Extract the [X, Y] coordinate from the center of the cell holding the provided text.  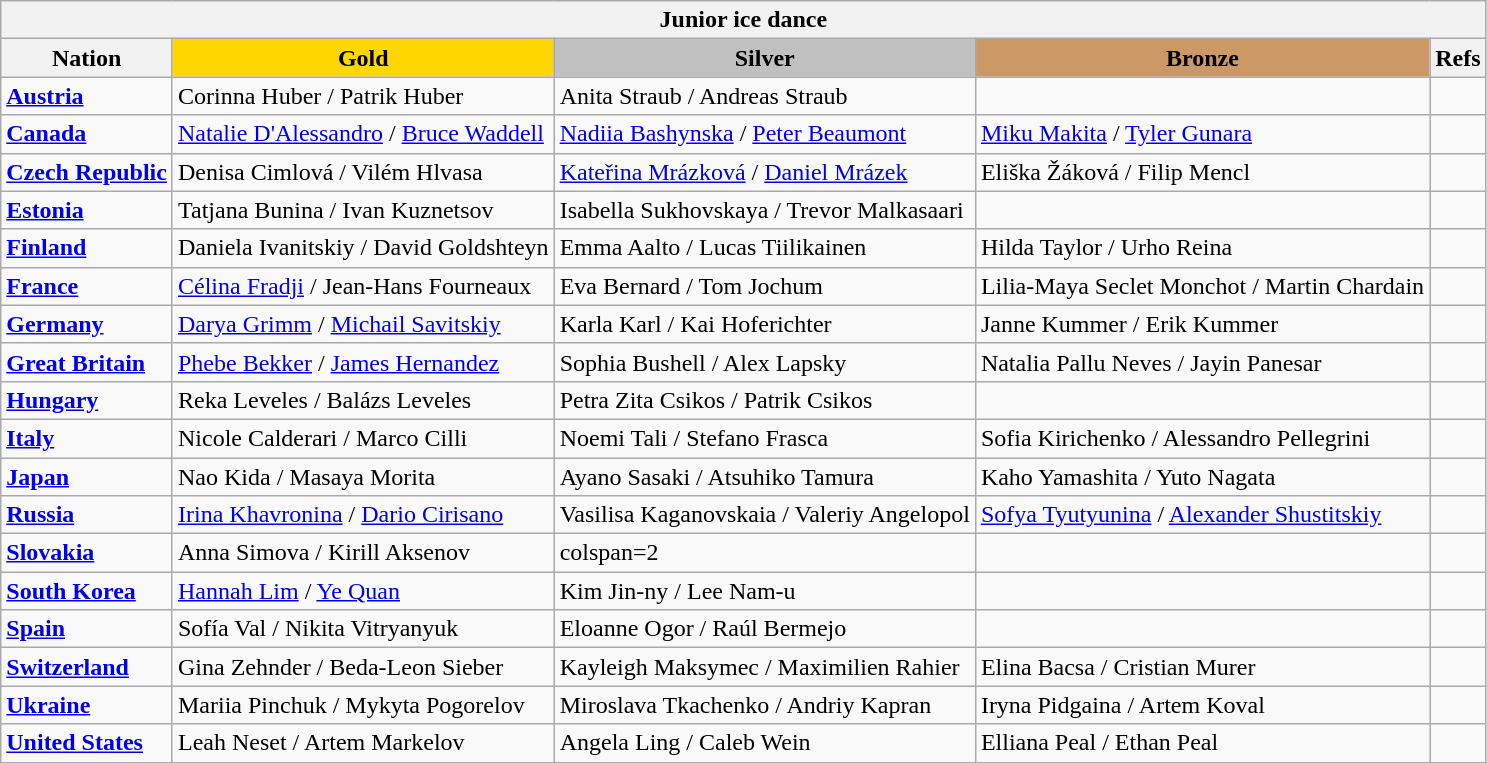
South Korea [87, 591]
Hannah Lim / Ye Quan [363, 591]
Corinna Huber / Patrik Huber [363, 96]
Noemi Tali / Stefano Frasca [764, 438]
United States [87, 743]
Hungary [87, 400]
Austria [87, 96]
Isabella Sukhovskaya / Trevor Malkasaari [764, 210]
Gina Zehnder / Beda-Leon Sieber [363, 667]
Anna Simova / Kirill Aksenov [363, 553]
Slovakia [87, 553]
Italy [87, 438]
Angela Ling / Caleb Wein [764, 743]
Anita Straub / Andreas Straub [764, 96]
Refs [1458, 58]
Czech Republic [87, 172]
Ayano Sasaki / Atsuhiko Tamura [764, 477]
Sofia Kirichenko / Alessandro Pellegrini [1202, 438]
Sofía Val / Nikita Vitryanyuk [363, 629]
Darya Grimm / Michail Savitskiy [363, 324]
Junior ice dance [744, 20]
Denisa Cimlová / Vilém Hlvasa [363, 172]
Bronze [1202, 58]
Nicole Calderari / Marco Cilli [363, 438]
Irina Khavronina / Dario Cirisano [363, 515]
Gold [363, 58]
Kaho Yamashita / Yuto Nagata [1202, 477]
Switzerland [87, 667]
Finland [87, 248]
Sofya Tyutyunina / Alexander Shustitskiy [1202, 515]
Miroslava Tkachenko / Andriy Kapran [764, 705]
Elliana Peal / Ethan Peal [1202, 743]
Nadiia Bashynska / Peter Beaumont [764, 134]
Daniela Ivanitskiy / David Goldshteyn [363, 248]
Nao Kida / Masaya Morita [363, 477]
Japan [87, 477]
Lilia-Maya Seclet Monchot / Martin Chardain [1202, 286]
Petra Zita Csikos / Patrik Csikos [764, 400]
Emma Aalto / Lucas Tiilikainen [764, 248]
Sophia Bushell / Alex Lapsky [764, 362]
Ukraine [87, 705]
Kim Jin-ny / Lee Nam-u [764, 591]
Janne Kummer / Erik Kummer [1202, 324]
Canada [87, 134]
Great Britain [87, 362]
Estonia [87, 210]
Tatjana Bunina / Ivan Kuznetsov [363, 210]
Eloanne Ogor / Raúl Bermejo [764, 629]
Leah Neset / Artem Markelov [363, 743]
Natalia Pallu Neves / Jayin Panesar [1202, 362]
Eva Bernard / Tom Jochum [764, 286]
France [87, 286]
Germany [87, 324]
Kateřina Mrázková / Daniel Mrázek [764, 172]
Natalie D'Alessandro / Bruce Waddell [363, 134]
Karla Karl / Kai Hoferichter [764, 324]
Célina Fradji / Jean-Hans Fourneaux [363, 286]
Reka Leveles / Balázs Leveles [363, 400]
Spain [87, 629]
Silver [764, 58]
Hilda Taylor / Urho Reina [1202, 248]
colspan=2 [764, 553]
Nation [87, 58]
Phebe Bekker / James Hernandez [363, 362]
Eliška Žáková / Filip Mencl [1202, 172]
Iryna Pidgaina / Artem Koval [1202, 705]
Miku Makita / Tyler Gunara [1202, 134]
Elina Bacsa / Cristian Murer [1202, 667]
Mariia Pinchuk / Mykyta Pogorelov [363, 705]
Kayleigh Maksymec / Maximilien Rahier [764, 667]
Russia [87, 515]
Vasilisa Kaganovskaia / Valeriy Angelopol [764, 515]
